Identify which cell holds the provided text, then report its (X, Y) central coordinate. 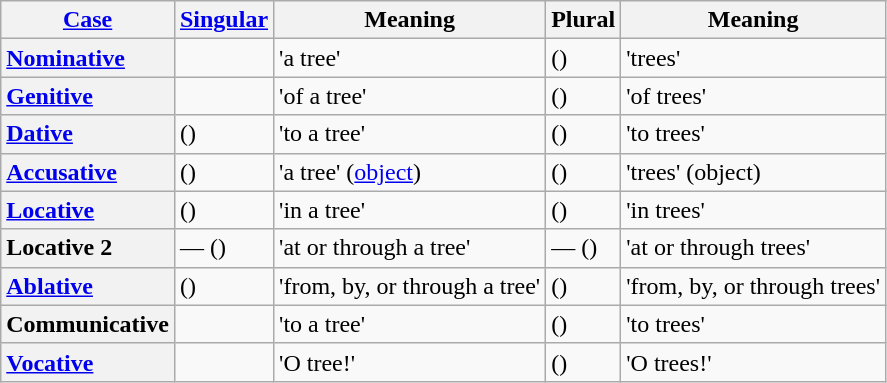
Communicative (88, 324)
Genitive (88, 96)
'a tree' (410, 58)
'from, by, or through trees' (754, 286)
'of trees' (754, 96)
'O tree!' (410, 362)
Singular (224, 20)
'trees' (754, 58)
Locative (88, 210)
Plural (584, 20)
'of a tree' (410, 96)
'in trees' (754, 210)
Locative 2 (88, 248)
Accusative (88, 172)
Nominative (88, 58)
'O trees!' (754, 362)
Case (88, 20)
'trees' (object) (754, 172)
'a tree' (object) (410, 172)
Vocative (88, 362)
'in a tree' (410, 210)
Dative (88, 134)
'at or through a tree' (410, 248)
'from, by, or through a tree' (410, 286)
'at or through trees' (754, 248)
Ablative (88, 286)
